Search for the cell housing the specified text and yield its [X, Y] center coordinate. 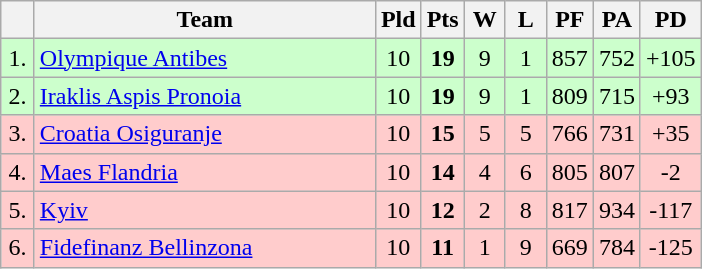
3. [18, 134]
Croatia Osiguranje [204, 134]
W [484, 20]
Team [204, 20]
14 [442, 172]
8 [526, 210]
809 [570, 96]
+93 [670, 96]
Pts [442, 20]
807 [616, 172]
784 [616, 248]
Olympique Antibes [204, 58]
Iraklis Aspis Pronoia [204, 96]
752 [616, 58]
731 [616, 134]
805 [570, 172]
-2 [670, 172]
PD [670, 20]
817 [570, 210]
Pld [398, 20]
2. [18, 96]
934 [616, 210]
6. [18, 248]
715 [616, 96]
766 [570, 134]
PF [570, 20]
-117 [670, 210]
6 [526, 172]
4. [18, 172]
669 [570, 248]
2 [484, 210]
Kyiv [204, 210]
11 [442, 248]
4 [484, 172]
L [526, 20]
Maes Flandria [204, 172]
12 [442, 210]
-125 [670, 248]
PA [616, 20]
5. [18, 210]
1. [18, 58]
15 [442, 134]
+105 [670, 58]
Fidefinanz Bellinzona [204, 248]
857 [570, 58]
+35 [670, 134]
